Search for the cell housing the specified text and yield its (x, y) center coordinate. 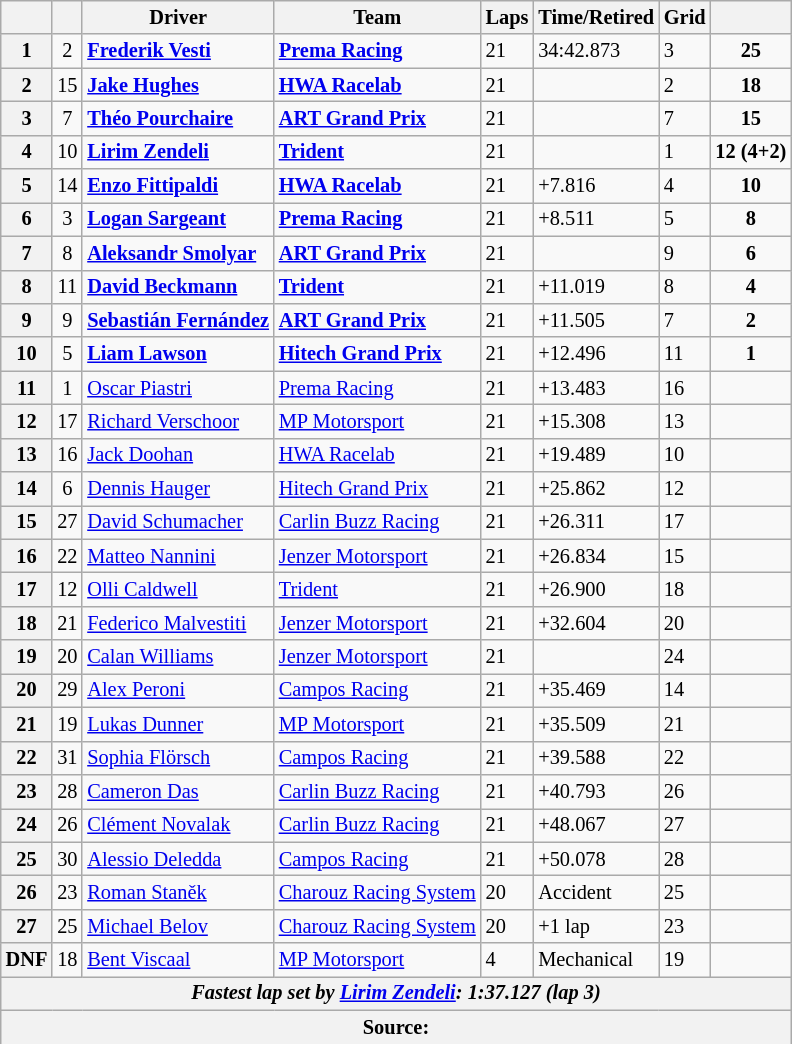
Alex Peroni (178, 690)
Laps (508, 17)
+11.505 (596, 320)
Logan Sargeant (178, 219)
+11.019 (596, 287)
Oscar Piastri (178, 388)
Accident (596, 892)
Team (378, 17)
Matteo Nannini (178, 556)
+12.496 (596, 354)
Théo Pourchaire (178, 118)
+13.483 (596, 388)
+40.793 (596, 791)
+15.308 (596, 421)
+48.067 (596, 825)
+35.509 (596, 724)
Time/Retired (596, 17)
31 (67, 758)
David Beckmann (178, 287)
Fastest lap set by Lirim Zendeli: 1:37.127 (lap 3) (396, 993)
+1 lap (596, 926)
+25.862 (596, 489)
+19.489 (596, 455)
Source: (396, 1027)
Jack Doohan (178, 455)
Jake Hughes (178, 85)
+26.834 (596, 556)
Richard Verschoor (178, 421)
Aleksandr Smolyar (178, 253)
Clément Novalak (178, 825)
29 (67, 690)
Mechanical (596, 960)
+26.900 (596, 589)
Bent Viscaal (178, 960)
Driver (178, 17)
Roman Staněk (178, 892)
Alessio Deledda (178, 859)
Dennis Hauger (178, 489)
Enzo Fittipaldi (178, 186)
+50.078 (596, 859)
34:42.873 (596, 51)
+39.588 (596, 758)
David Schumacher (178, 522)
Lirim Zendeli (178, 152)
Michael Belov (178, 926)
+26.311 (596, 522)
+35.469 (596, 690)
12 (4+2) (752, 152)
DNF (27, 960)
Grid (685, 17)
Lukas Dunner (178, 724)
+32.604 (596, 623)
Federico Malvestiti (178, 623)
Calan Williams (178, 657)
Liam Lawson (178, 354)
+8.511 (596, 219)
Olli Caldwell (178, 589)
Cameron Das (178, 791)
Sophia Flörsch (178, 758)
+7.816 (596, 186)
Frederik Vesti (178, 51)
Sebastián Fernández (178, 320)
30 (67, 859)
